Identify which cell holds the provided text, then report its (X, Y) central coordinate. 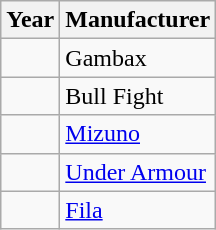
Under Armour (138, 172)
Bull Fight (138, 96)
Year (30, 20)
Fila (138, 210)
Gambax (138, 58)
Manufacturer (138, 20)
Mizuno (138, 134)
